Locate the cell with the specified text and output its [x, y] center coordinate. 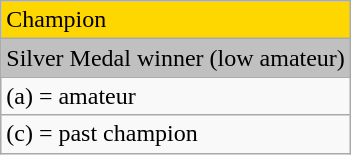
Silver Medal winner (low amateur) [176, 58]
(c) = past champion [176, 134]
Champion [176, 20]
(a) = amateur [176, 96]
